Search for the cell housing the specified text and yield its [X, Y] center coordinate. 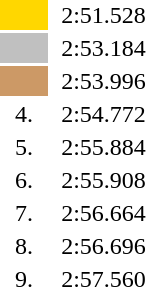
4. [24, 114]
5. [24, 147]
6. [24, 180]
8. [24, 246]
7. [24, 213]
